Identify which cell holds the provided text, then report its (x, y) central coordinate. 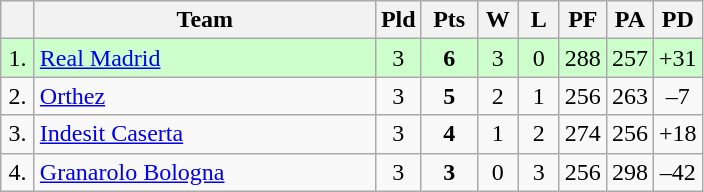
Granarolo Bologna (204, 172)
Pts (449, 20)
+18 (678, 134)
W (498, 20)
3. (18, 134)
263 (630, 96)
257 (630, 58)
Indesit Caserta (204, 134)
–42 (678, 172)
Pld (398, 20)
PF (582, 20)
Orthez (204, 96)
5 (449, 96)
1. (18, 58)
Team (204, 20)
PA (630, 20)
–7 (678, 96)
2. (18, 96)
6 (449, 58)
274 (582, 134)
PD (678, 20)
Real Madrid (204, 58)
L (538, 20)
+31 (678, 58)
4 (449, 134)
4. (18, 172)
298 (630, 172)
288 (582, 58)
